Search for the cell housing the specified text and yield its (X, Y) center coordinate. 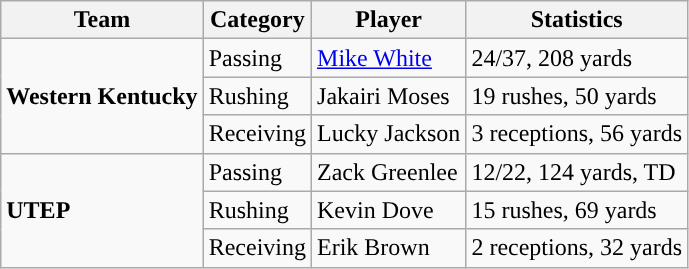
Zack Greenlee (389, 172)
Statistics (577, 20)
3 receptions, 56 yards (577, 134)
Erik Brown (389, 248)
Player (389, 20)
Mike White (389, 58)
19 rushes, 50 yards (577, 96)
Kevin Dove (389, 210)
15 rushes, 69 yards (577, 210)
Western Kentucky (102, 96)
Team (102, 20)
12/22, 124 yards, TD (577, 172)
Jakairi Moses (389, 96)
UTEP (102, 210)
2 receptions, 32 yards (577, 248)
24/37, 208 yards (577, 58)
Category (257, 20)
Lucky Jackson (389, 134)
